From the cell containing the given text, extract its center point as (X, Y) coordinate. 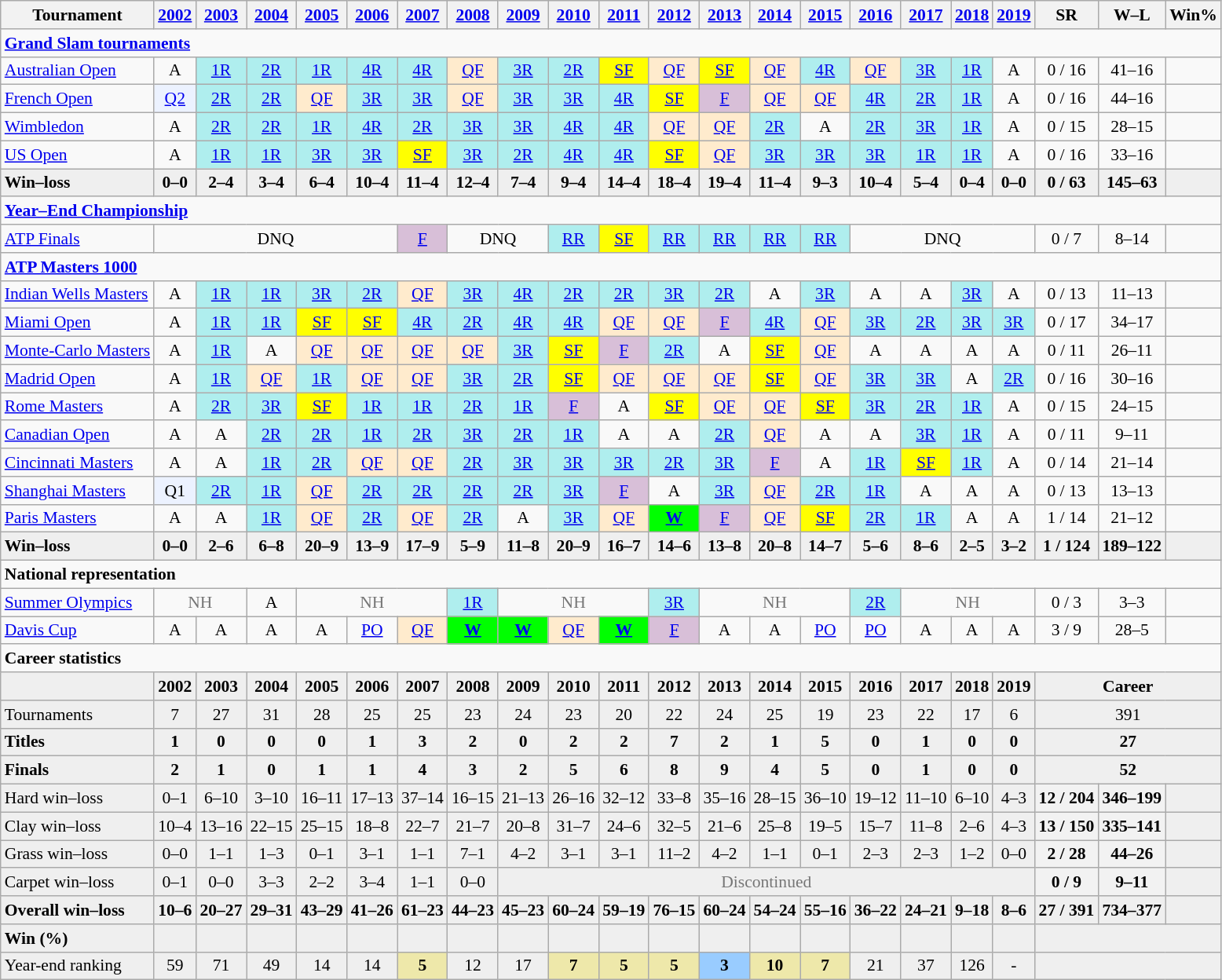
9–4 (573, 183)
10–6 (174, 910)
19–12 (876, 799)
5–6 (876, 547)
55–16 (825, 910)
19 (825, 715)
7–4 (523, 183)
8 (674, 770)
30–16 (1132, 378)
189–122 (1132, 547)
Career statistics (611, 659)
52 (1128, 770)
11–13 (1132, 294)
21–7 (473, 826)
54–24 (775, 910)
Carpet win–loss (77, 883)
13–13 (1132, 491)
11–10 (926, 799)
Win (%) (77, 938)
18–8 (372, 826)
24–15 (1132, 407)
20–27 (221, 910)
Q1 (174, 491)
346–199 (1132, 799)
16–7 (624, 547)
16–11 (322, 799)
21–13 (523, 799)
44–26 (1132, 854)
41–16 (1132, 71)
11–2 (674, 854)
Paris Masters (77, 518)
1 / 14 (1067, 518)
26–11 (1132, 351)
Discontinued (766, 883)
35–16 (724, 799)
44–16 (1132, 99)
37 (926, 966)
6–8 (272, 547)
SR (1067, 15)
Summer Olympics (77, 602)
59 (174, 966)
Q2 (174, 99)
Year–End Championship (611, 211)
25–8 (775, 826)
0 / 3 (1067, 602)
37–14 (423, 799)
31–7 (573, 826)
31 (272, 715)
1–2 (972, 854)
Finals (77, 770)
34–17 (1132, 323)
14–6 (674, 547)
6–4 (322, 183)
2–2 (322, 883)
76–15 (674, 910)
13–16 (221, 826)
12–4 (473, 183)
Canadian Open (77, 435)
Cincinnati Masters (77, 463)
41–26 (372, 910)
49 (272, 966)
28 (322, 715)
0 / 9 (1067, 883)
26–16 (573, 799)
44–23 (473, 910)
Overall win–loss (77, 910)
Australian Open (77, 71)
2 / 28 (1067, 854)
13–9 (372, 547)
145–63 (1132, 183)
National representation (611, 575)
734–377 (1132, 910)
1–3 (272, 854)
2–4 (221, 183)
22–7 (423, 826)
3–2 (1013, 547)
19–4 (724, 183)
21 (876, 966)
W–L (1132, 15)
71 (221, 966)
29–31 (272, 910)
Davis Cup (77, 631)
Year-end ranking (77, 966)
Miami Open (77, 323)
33–16 (1132, 155)
7–1 (473, 854)
21–6 (724, 826)
59–19 (624, 910)
335–141 (1132, 826)
33–8 (674, 799)
2–5 (972, 547)
Madrid Open (77, 378)
Shanghai Masters (77, 491)
16–15 (473, 799)
8–14 (1132, 239)
17–9 (423, 547)
0 / 14 (1067, 463)
24–6 (624, 826)
Wimbledon (77, 127)
9–3 (825, 183)
0 / 7 (1067, 239)
Grand Slam tournaments (611, 43)
36–10 (825, 799)
24–21 (926, 910)
1 / 124 (1067, 547)
32–12 (624, 799)
25–15 (322, 826)
17–13 (372, 799)
13 / 150 (1067, 826)
10 (775, 966)
3–10 (272, 799)
9–18 (972, 910)
126 (972, 966)
Tournament (77, 15)
21–12 (1132, 518)
391 (1128, 715)
12 (473, 966)
5–9 (473, 547)
Rome Masters (77, 407)
18–4 (674, 183)
19–5 (825, 826)
13–8 (724, 547)
Monte-Carlo Masters (77, 351)
ATP Masters 1000 (611, 267)
0–4 (972, 183)
US Open (77, 155)
0 / 17 (1067, 323)
0 / 63 (1067, 183)
French Open (77, 99)
45–23 (523, 910)
5–4 (926, 183)
36–22 (876, 910)
ATP Finals (77, 239)
15–7 (876, 826)
22–15 (272, 826)
14–7 (825, 547)
Grass win–loss (77, 854)
12 / 204 (1067, 799)
Indian Wells Masters (77, 294)
3 / 9 (1067, 631)
20 (624, 715)
Tournaments (77, 715)
28–5 (1132, 631)
Clay win–loss (77, 826)
Career (1128, 686)
Titles (77, 742)
27 / 391 (1067, 910)
Hard win–loss (77, 799)
61–23 (423, 910)
21–14 (1132, 463)
32–5 (674, 826)
- (1013, 966)
Win% (1194, 15)
43–29 (322, 910)
9 (724, 770)
14–4 (624, 183)
